Detect which cell encompasses the target text, then output its [X, Y] center coordinate. 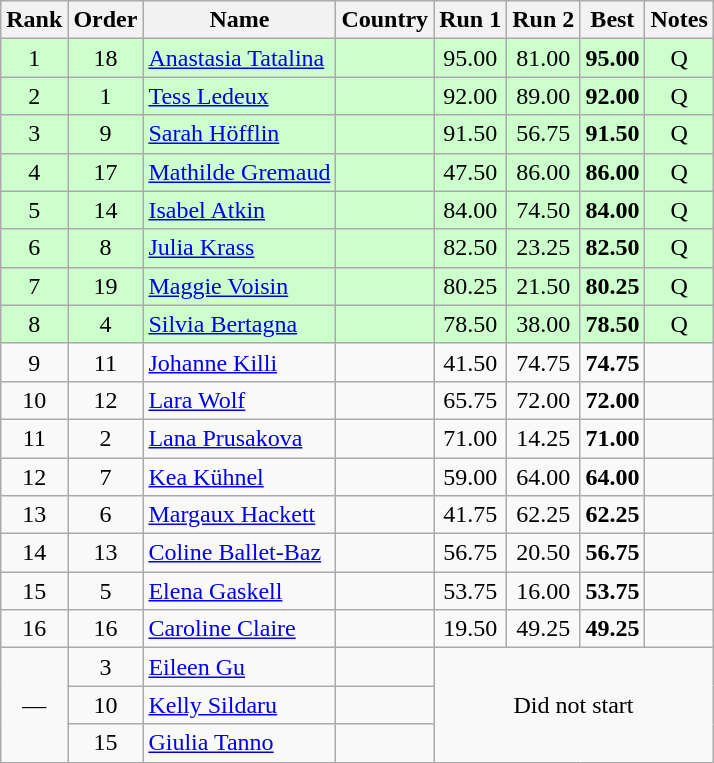
Kea Kühnel [240, 477]
— [34, 705]
38.00 [544, 324]
Name [240, 20]
Did not start [574, 705]
Anastasia Tatalina [240, 58]
Lara Wolf [240, 400]
Caroline Claire [240, 629]
Isabel Atkin [240, 210]
17 [106, 172]
Silvia Bertagna [240, 324]
Run 1 [470, 20]
19 [106, 286]
20.50 [544, 553]
Johanne Killi [240, 362]
Rank [34, 20]
41.75 [470, 515]
74.50 [544, 210]
Mathilde Gremaud [240, 172]
Julia Krass [240, 248]
Lana Prusakova [240, 438]
Eileen Gu [240, 667]
Notes [679, 20]
18 [106, 58]
81.00 [544, 58]
14.25 [544, 438]
Run 2 [544, 20]
Coline Ballet-Baz [240, 553]
65.75 [470, 400]
89.00 [544, 96]
19.50 [470, 629]
41.50 [470, 362]
Margaux Hackett [240, 515]
Elena Gaskell [240, 591]
Tess Ledeux [240, 96]
23.25 [544, 248]
Kelly Sildaru [240, 705]
16.00 [544, 591]
47.50 [470, 172]
Giulia Tanno [240, 743]
Order [106, 20]
Best [612, 20]
Sarah Höfflin [240, 134]
Maggie Voisin [240, 286]
59.00 [470, 477]
Country [385, 20]
21.50 [544, 286]
